Capture the cell that displays the provided text and extract its [X, Y] central coordinate. 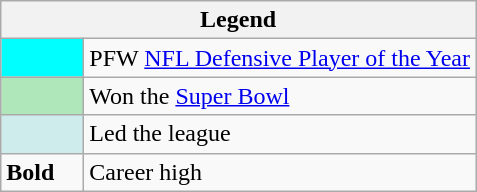
Bold [42, 172]
Led the league [280, 134]
Legend [238, 20]
Won the Super Bowl [280, 96]
PFW NFL Defensive Player of the Year [280, 58]
Career high [280, 172]
